Return [X, Y] of the center of cell containing provided text 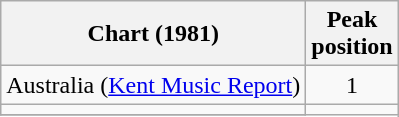
Peakposition [352, 34]
Australia (Kent Music Report) [154, 85]
Chart (1981) [154, 34]
1 [352, 85]
